Capture the cell that displays the provided text and extract its [x, y] central coordinate. 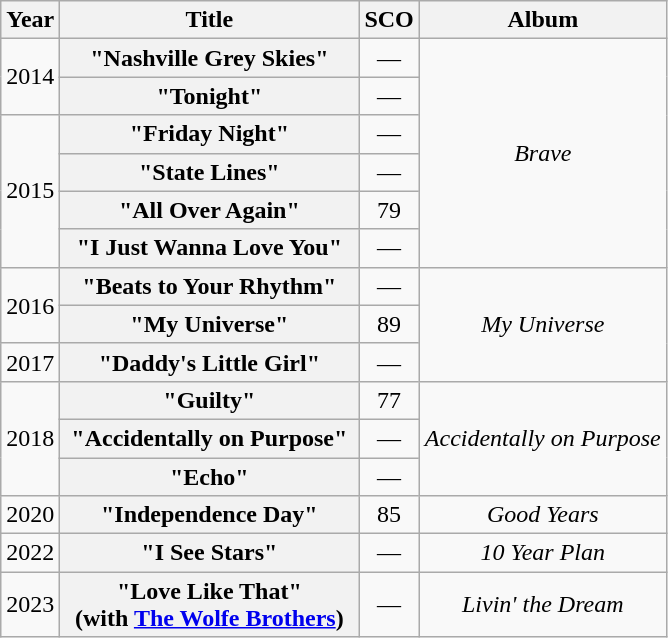
2014 [30, 77]
"Accidentally on Purpose" [210, 438]
Good Years [542, 515]
"Daddy's Little Girl" [210, 362]
89 [389, 324]
"I Just Wanna Love You" [210, 248]
2016 [30, 305]
2017 [30, 362]
"Love Like That" (with The Wolfe Brothers) [210, 604]
"Nashville Grey Skies" [210, 58]
2018 [30, 438]
"Tonight" [210, 96]
"Guilty" [210, 400]
"Echo" [210, 477]
2020 [30, 515]
85 [389, 515]
Livin' the Dream [542, 604]
"State Lines" [210, 172]
"Friday Night" [210, 134]
Year [30, 20]
My Universe [542, 324]
"My Universe" [210, 324]
"Beats to Your Rhythm" [210, 286]
"All Over Again" [210, 210]
Brave [542, 153]
SCO [389, 20]
10 Year Plan [542, 553]
2023 [30, 604]
"I See Stars" [210, 553]
77 [389, 400]
"Independence Day" [210, 515]
Accidentally on Purpose [542, 438]
2022 [30, 553]
Album [542, 20]
79 [389, 210]
Title [210, 20]
2015 [30, 191]
